Return (x, y) of the center of cell containing provided text 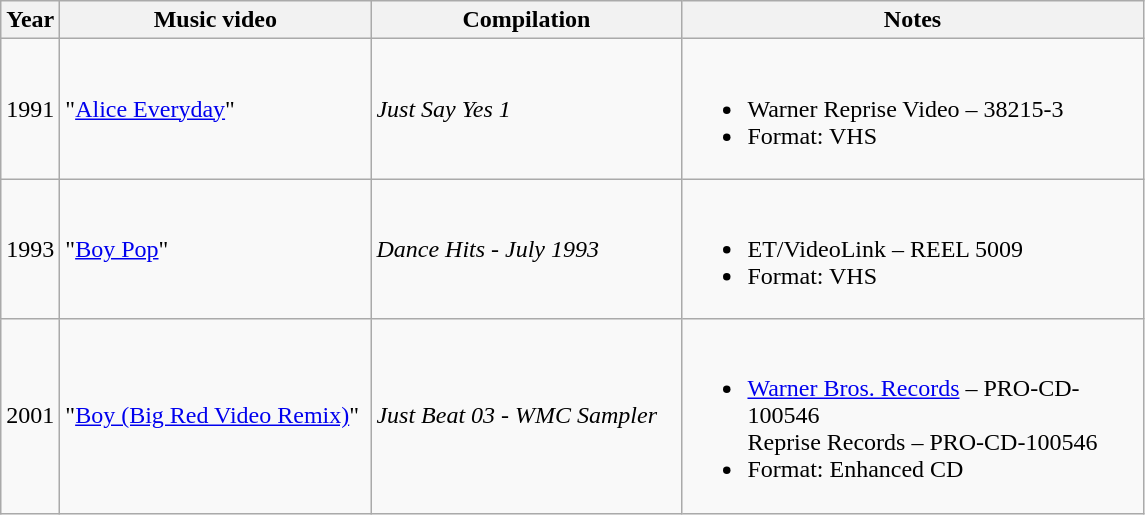
1993 (30, 249)
Music video (216, 20)
Dance Hits - July 1993 (526, 249)
Year (30, 20)
"Alice Everyday" (216, 109)
"Boy Pop" (216, 249)
ET/VideoLink – REEL 5009Format: VHS (912, 249)
Warner Reprise Video – 38215-3Format: VHS (912, 109)
Warner Bros. Records – PRO-CD-100546Reprise Records – PRO-CD-100546Format: Enhanced CD (912, 416)
Just Beat 03 - WMC Sampler (526, 416)
"Boy (Big Red Video Remix)" (216, 416)
Compilation (526, 20)
2001 (30, 416)
1991 (30, 109)
Notes (912, 20)
Just Say Yes 1 (526, 109)
